Capture the cell that displays the provided text and extract its [X, Y] central coordinate. 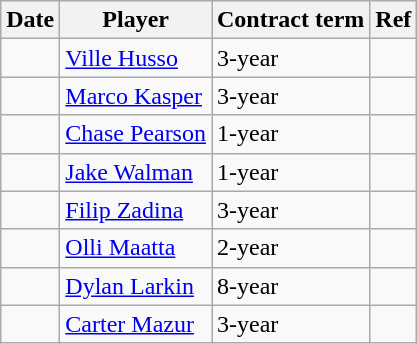
Jake Walman [136, 172]
Olli Maatta [136, 248]
8-year [291, 286]
Chase Pearson [136, 134]
Ref [394, 20]
Player [136, 20]
Date [30, 20]
Contract term [291, 20]
Carter Mazur [136, 324]
Dylan Larkin [136, 286]
Filip Zadina [136, 210]
Marco Kasper [136, 96]
Ville Husso [136, 58]
2-year [291, 248]
